Scan for the cell matching the given text and deliver its (X, Y) coordinate at center. 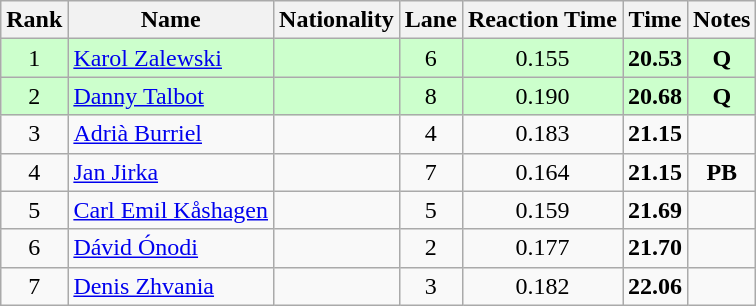
Karol Zalewski (171, 58)
0.155 (542, 58)
22.06 (656, 286)
0.159 (542, 210)
Jan Jirka (171, 172)
Denis Zhvania (171, 286)
Danny Talbot (171, 96)
0.182 (542, 286)
20.53 (656, 58)
0.190 (542, 96)
21.70 (656, 248)
Rank (34, 20)
0.164 (542, 172)
0.177 (542, 248)
20.68 (656, 96)
Reaction Time (542, 20)
Notes (722, 20)
Name (171, 20)
Lane (430, 20)
Dávid Ónodi (171, 248)
Carl Emil Kåshagen (171, 210)
8 (430, 96)
0.183 (542, 134)
21.69 (656, 210)
Adrià Burriel (171, 134)
PB (722, 172)
Time (656, 20)
1 (34, 58)
Nationality (337, 20)
